Detect which cell encompasses the target text, then output its (X, Y) center coordinate. 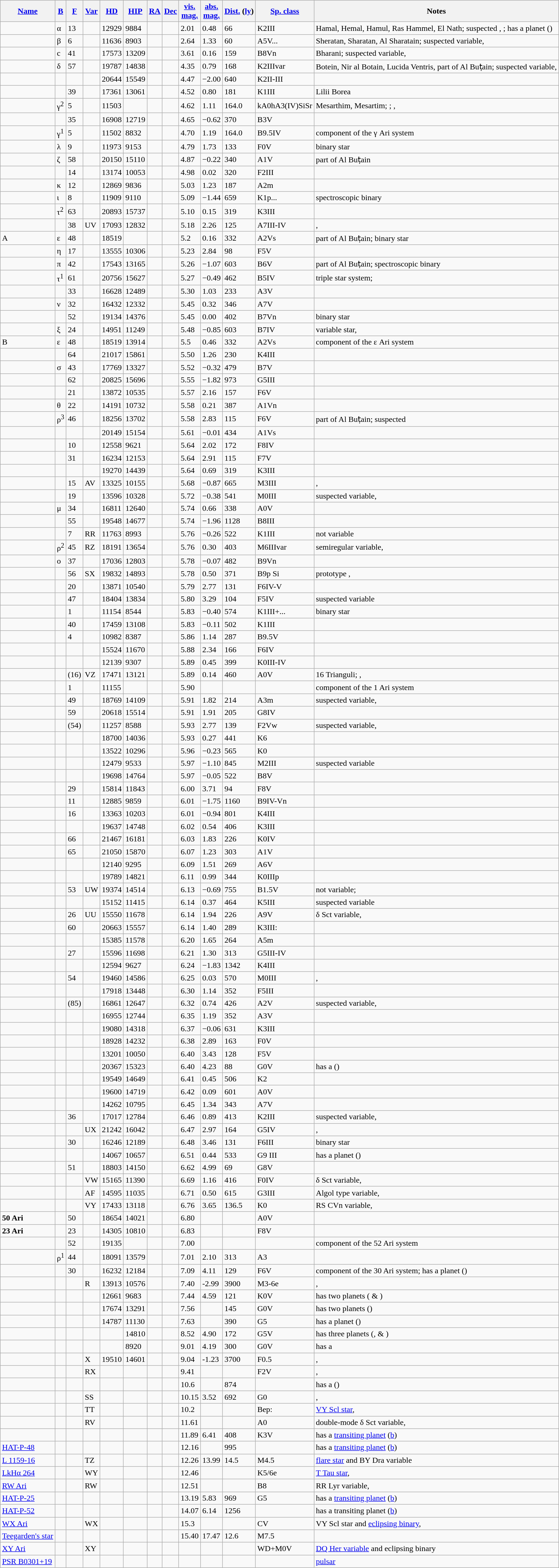
4.35 (189, 66)
L 1159-16 (28, 1460)
340 (239, 160)
WX (92, 1524)
K2 (285, 1079)
1.94 (211, 915)
98 (239, 251)
Sheratan, Sharatan, Al Sharatain; suspected variable, (436, 41)
16908 (112, 119)
8544 (136, 612)
399 (239, 662)
5.18 (189, 225)
G9 III (285, 1155)
component of the γ Ari system (436, 133)
1.65 (211, 940)
K0V (285, 1296)
62 (74, 380)
Botein, Nir al Botain, Lucida Ventris, part of Al Buṭain; suspected variable, (436, 66)
18404 (112, 599)
0.32 (211, 304)
659 (239, 198)
14893 (136, 574)
13448 (136, 990)
13061 (136, 92)
13871 (112, 586)
14036 (136, 738)
1.11 (211, 106)
462 (239, 277)
F6III (285, 1142)
4.19 (211, 1347)
15385 (112, 940)
2.89 (211, 1041)
0.46 (211, 342)
G8IV (285, 713)
20663 (112, 927)
HAT-P-48 (28, 1448)
12479 (112, 763)
65 (74, 852)
triple star system; (436, 277)
13579 (136, 1257)
29 (74, 788)
17459 (112, 624)
11502 (112, 133)
387 (239, 405)
51 (74, 1167)
6.46 (189, 1117)
11670 (136, 650)
14067 (112, 1155)
G0 (285, 1397)
6.13 (189, 890)
12153 (136, 458)
11.89 (189, 1435)
10053 (136, 172)
14649 (136, 1079)
2.84 (211, 251)
15549 (136, 79)
973 (239, 380)
A6V (285, 864)
416 (239, 1180)
9859 (136, 801)
2.01 (189, 28)
not variable (436, 534)
5.90 (189, 687)
17769 (112, 367)
19135 (112, 1243)
TZ (92, 1460)
61 (74, 277)
4.90 (211, 1334)
12189 (136, 1142)
has a (436, 1347)
12.51 (189, 1485)
1.40 (211, 927)
13.99 (211, 1460)
15165 (112, 1180)
F0IV (285, 1180)
14595 (112, 1193)
18803 (112, 1167)
Lilii Borea (436, 92)
5.09 (189, 198)
4.70 (189, 133)
5.55 (189, 380)
part of Al Buṭain; binary star (436, 238)
G3III (285, 1193)
RW Ari (28, 1485)
402 (239, 317)
128 (239, 1054)
371 (239, 574)
kA0hA3(IV)SiSr (285, 106)
F (74, 11)
λ (60, 147)
G5V (285, 1334)
0.54 (211, 826)
14 (74, 172)
c (60, 53)
406 (239, 826)
17093 (112, 225)
HAT-P-25 (28, 1498)
G5III-IV (285, 953)
20756 (112, 277)
double-mode δ Sct variable, (436, 1422)
11390 (136, 1180)
13118 (136, 1206)
DQ Her variable and eclipsing binary (436, 1549)
15596 (112, 953)
289 (239, 927)
10657 (136, 1155)
B6V (285, 264)
50 (74, 1218)
−0.32 (211, 367)
16042 (136, 1130)
21242 (112, 1130)
UW (92, 890)
460 (239, 675)
4.65 (189, 119)
7.01 (189, 1257)
181 (239, 92)
A2m (285, 185)
6.42 (189, 1092)
69 (239, 1167)
10982 (112, 637)
RV (92, 1422)
2.10 (211, 1257)
9295 (136, 864)
5.68 (189, 483)
6.09 (189, 864)
X (92, 1359)
11698 (136, 953)
139 (239, 725)
10.6 (189, 1384)
A0 (285, 1422)
1256 (239, 1511)
WD+M0V (285, 1549)
4.98 (189, 172)
12929 (112, 28)
−1.96 (211, 521)
205 (239, 713)
K2IIIvar (285, 66)
14.07 (189, 1511)
159 (239, 53)
1.82 (211, 700)
13165 (136, 264)
17543 (112, 264)
9.41 (189, 1372)
B9p Si (285, 574)
Sp. class (285, 11)
Mesarthim, Mesartim; ; , (436, 106)
33 (74, 291)
ο (60, 561)
11843 (136, 788)
15.3 (189, 1524)
16628 (112, 291)
−1.10 (211, 763)
5.23 (189, 251)
12.26 (189, 1460)
10.2 (189, 1410)
16955 (112, 1016)
1.30 (211, 953)
13913 (112, 1283)
5.10 (189, 212)
15696 (136, 380)
5.61 (189, 432)
ρ1 (60, 1257)
969 (239, 1498)
11973 (112, 147)
13522 (112, 750)
Hamal, Hemal, Hamul, Ras Hammel, El Nath; suspected , ; has a planet () (436, 28)
pulsar (436, 1561)
1.91 (211, 713)
3.29 (211, 599)
533 (239, 1155)
component of the 52 Ari system (436, 1243)
19637 (112, 826)
50 Ari (28, 1218)
12744 (136, 1016)
6.30 (189, 990)
6.71 (189, 1193)
6.76 (189, 1206)
0.89 (211, 1117)
15.40 (189, 1536)
has two planets () (436, 1309)
16432 (112, 304)
18700 (112, 738)
7.44 (189, 1296)
0.44 (211, 1155)
0.03 (211, 978)
5.52 (189, 367)
RZ (92, 548)
11909 (112, 198)
13363 (112, 814)
157 (239, 393)
6.32 (189, 1003)
−0.49 (211, 277)
23 Ari (28, 1231)
24 (74, 329)
δ (60, 66)
12.6 (239, 1536)
13291 (136, 1309)
11035 (136, 1193)
A5V... (285, 41)
54 (74, 978)
K5/6e (285, 1473)
370 (239, 119)
13.19 (189, 1498)
14810 (136, 1334)
47 (74, 599)
11249 (136, 329)
−2.00 (211, 79)
14677 (136, 521)
6.62 (189, 1167)
17471 (112, 675)
37 (74, 561)
845 (239, 763)
19549 (112, 1079)
2.26 (211, 225)
−1.82 (211, 380)
5.03 (189, 185)
11636 (112, 41)
0.00 (211, 317)
B8III (285, 521)
6.07 (189, 852)
abs.mag. (211, 11)
19374 (112, 890)
11 (74, 801)
RR (92, 534)
665 (239, 483)
−0.23 (211, 750)
Name (28, 11)
γ2 (60, 106)
49 (74, 700)
16232 (112, 1271)
XY (92, 1549)
7.09 (189, 1271)
B9.5IV (285, 133)
41 (74, 53)
12784 (136, 1117)
γ1 (60, 133)
B7V (285, 367)
−1.07 (211, 264)
12647 (136, 1003)
11154 (112, 612)
K1p... (285, 198)
−0.22 (211, 160)
19600 (112, 1092)
K0III-IV (285, 662)
ξ (60, 329)
11.61 (189, 1422)
1.33 (211, 41)
18191 (112, 548)
346 (239, 304)
−0.05 (211, 776)
57 (74, 66)
14764 (136, 776)
502 (239, 624)
10795 (136, 1104)
18928 (112, 1041)
10732 (136, 405)
has three planets (, & ) (436, 1334)
14719 (136, 1092)
7.56 (189, 1309)
264 (239, 940)
0.27 (211, 738)
A2V (285, 1003)
ι (60, 198)
Notes (436, 11)
506 (239, 1079)
12885 (112, 801)
10328 (136, 496)
−0.85 (211, 329)
13872 (112, 393)
19270 (112, 470)
13 (74, 28)
K1III+... (285, 612)
5.48 (189, 329)
640 (239, 79)
20150 (112, 160)
39 (74, 92)
9683 (136, 1296)
−1.83 (211, 965)
8832 (136, 133)
M7.5 (285, 1536)
τ1 (60, 277)
Dist. (ly) (239, 11)
187 (239, 185)
58 (74, 160)
631 (239, 1029)
3.52 (211, 1397)
K2II-III (285, 79)
43 (74, 367)
5.72 (189, 496)
9533 (136, 763)
12 (74, 185)
spectroscopic binary (436, 198)
19460 (112, 978)
(54) (74, 725)
269 (239, 864)
4.52 (189, 92)
5.26 (189, 264)
570 (239, 978)
464 (239, 902)
11678 (136, 915)
18256 (112, 419)
1160 (239, 801)
K3III: (285, 927)
Algol type variable, (436, 1193)
9 (74, 147)
5.2 (189, 238)
19698 (112, 776)
20893 (112, 212)
has two planets ( & ) (436, 1296)
RA (155, 11)
12332 (136, 304)
F5IV (285, 599)
14439 (136, 470)
10810 (136, 1231)
2.64 (189, 41)
F8IV (285, 445)
not variable; (436, 890)
θ (60, 405)
20 (74, 586)
14376 (136, 317)
59 (74, 713)
−0.06 (211, 1029)
4.62 (189, 106)
13914 (136, 342)
6.47 (189, 1130)
Dec (171, 11)
12558 (112, 445)
4 (74, 637)
−0.94 (211, 814)
9307 (136, 662)
A1Vn (285, 405)
995 (239, 1448)
136.5 (239, 1206)
32 (74, 304)
0.79 (211, 66)
β (60, 41)
K5III (285, 902)
13654 (136, 548)
1.83 (211, 839)
20825 (112, 380)
17036 (112, 561)
R (92, 1283)
10576 (136, 1283)
1.03 (211, 291)
1128 (239, 521)
18654 (112, 1218)
PSR B0301+19 (28, 1561)
2.97 (211, 1130)
17573 (112, 53)
6.38 (189, 1041)
12.46 (189, 1473)
12869 (112, 185)
Bharani; suspected variable, (436, 53)
413 (239, 1117)
M2III (285, 763)
3.71 (211, 788)
3.65 (211, 1206)
F2V (285, 1372)
13108 (136, 624)
11257 (112, 725)
13834 (136, 599)
14318 (136, 1029)
10306 (136, 251)
10.15 (189, 1397)
part of Al Buṭain (436, 160)
56 (74, 574)
145 (239, 1309)
VY (92, 1206)
1342 (239, 965)
338 (239, 509)
19832 (112, 574)
8387 (136, 637)
18769 (112, 700)
2.16 (211, 393)
13209 (136, 53)
9110 (136, 198)
10540 (136, 586)
8920 (136, 1347)
565 (239, 750)
prototype , (436, 574)
5.57 (189, 393)
0.14 (211, 675)
11763 (112, 534)
0.09 (211, 1092)
15737 (136, 212)
13702 (136, 419)
4.87 (189, 160)
6.80 (189, 1218)
45 (74, 548)
26 (74, 915)
6.69 (189, 1180)
17361 (112, 92)
13327 (136, 367)
5.79 (189, 586)
482 (239, 561)
18091 (112, 1257)
6.83 (189, 1231)
16246 (112, 1142)
4.99 (211, 1167)
−0.62 (211, 119)
5.5 (189, 342)
133 (239, 147)
0.66 (211, 509)
15814 (112, 788)
3900 (239, 1283)
14150 (136, 1167)
15 (74, 483)
0.37 (211, 902)
2.91 (211, 458)
12.16 (189, 1448)
230 (239, 354)
F6IV-V (285, 586)
15861 (136, 354)
K0IIIp (285, 877)
42 (74, 264)
part of Al Buṭain; suspected (436, 419)
3.43 (211, 1054)
RW (92, 1485)
121 (239, 1296)
14586 (136, 978)
9153 (136, 147)
ρ2 (60, 548)
12140 (112, 864)
1.26 (211, 354)
4.59 (211, 1296)
0.48 (211, 28)
755 (239, 890)
27 (74, 953)
−0.07 (211, 561)
0.30 (211, 548)
17918 (112, 990)
479 (239, 367)
RX (92, 1372)
0.69 (211, 470)
6.45 (189, 1104)
τ2 (60, 212)
11130 (136, 1321)
14821 (136, 877)
5.86 (189, 637)
14262 (112, 1104)
F6IV (285, 650)
11155 (112, 687)
63 (74, 212)
WX Ari (28, 1524)
19789 (112, 877)
19787 (112, 66)
20367 (112, 1066)
UX (92, 1130)
541 (239, 496)
5.50 (189, 354)
A7III-IV (285, 225)
−0.11 (211, 624)
3700 (239, 1359)
53 (74, 890)
15514 (136, 713)
VY Scl star and eclipsing binary, (436, 1524)
CV (285, 1524)
2.34 (211, 650)
15627 (136, 277)
−0.69 (211, 890)
344 (239, 877)
AV (92, 483)
(16) (74, 675)
14951 (112, 329)
408 (239, 1435)
SX (92, 574)
6.35 (189, 1016)
20644 (112, 79)
α (60, 28)
16 Trianguli; , (436, 675)
441 (239, 738)
9884 (136, 28)
AF (92, 1193)
8588 (136, 725)
B8Vn (285, 53)
4.47 (189, 79)
19 (74, 496)
40 (74, 624)
A3 (285, 1257)
B3V (285, 119)
6 (74, 41)
22 (74, 405)
B8V (285, 776)
HD (112, 11)
31 (74, 458)
17433 (112, 1206)
F2Vw (285, 725)
7 (74, 534)
-1.23 (211, 1359)
9.04 (189, 1359)
164 (239, 1130)
12489 (136, 291)
16811 (112, 509)
16181 (136, 839)
64 (74, 354)
14748 (136, 826)
13121 (136, 675)
88 (239, 1066)
403 (239, 548)
874 (239, 1384)
Teegarden's star (28, 1536)
2.02 (211, 445)
16 (74, 814)
10535 (136, 393)
13201 (112, 1054)
15154 (136, 432)
21 (74, 393)
SS (92, 1397)
8993 (136, 534)
214 (239, 700)
104 (239, 599)
2.83 (211, 419)
15550 (112, 915)
K0IV (285, 839)
9627 (136, 965)
692 (239, 1397)
12832 (136, 225)
44 (74, 1257)
5.27 (189, 277)
14109 (136, 700)
0.80 (211, 92)
574 (239, 612)
5.80 (189, 599)
A (28, 238)
flare star and BY Dra variable (436, 1460)
10050 (136, 1054)
12184 (136, 1271)
163 (239, 1041)
10 (74, 445)
10296 (136, 750)
part of Al Buṭain; spectroscopic binary (436, 264)
B9Vn (285, 561)
Bep: (285, 1410)
4.79 (189, 147)
15557 (136, 927)
14601 (136, 1359)
RS CVn variable, (436, 1206)
13555 (112, 251)
12640 (136, 509)
14305 (112, 1231)
12139 (112, 662)
σ (60, 367)
7.00 (189, 1243)
4.23 (211, 1066)
16234 (112, 458)
η (60, 251)
A3m (285, 700)
component of the 30 Ari system; has a planet () (436, 1271)
19080 (112, 1029)
4.11 (211, 1271)
14232 (136, 1041)
55 (74, 521)
12661 (112, 1296)
UV (92, 225)
G8V (285, 1167)
semiregular variable, (436, 548)
κ (60, 185)
B8 (285, 1485)
Var (92, 11)
−0.40 (211, 612)
14.5 (239, 1460)
1.73 (211, 147)
6.25 (189, 978)
−1.75 (211, 801)
17017 (112, 1117)
14021 (136, 1218)
component of the 1 Ari system (436, 687)
19134 (112, 317)
20618 (112, 713)
14191 (112, 405)
17 (74, 251)
VY Scl star, (436, 1410)
5.30 (189, 291)
13325 (112, 483)
6.03 (189, 839)
5.88 (189, 650)
B9IV-Vn (285, 801)
0.21 (211, 405)
3.46 (211, 1142)
601 (239, 1092)
166 (239, 650)
RR Lyr variable, (436, 1485)
15152 (112, 902)
B5IV (285, 277)
F5III (285, 990)
ν (60, 304)
B7IV (285, 329)
variable star, (436, 329)
16861 (112, 1003)
287 (239, 637)
36 (74, 1117)
TT (92, 1410)
π (60, 264)
−0.26 (211, 534)
21050 (112, 852)
−0.38 (211, 496)
801 (239, 814)
34 (74, 509)
M6IIIvar (285, 548)
320 (239, 172)
7.63 (189, 1321)
6.11 (189, 877)
1.51 (211, 864)
0.02 (211, 172)
14787 (112, 1321)
10155 (136, 483)
125 (239, 225)
M3III (285, 483)
LkHα 264 (28, 1473)
F7V (285, 458)
7.40 (189, 1283)
−1.44 (211, 198)
B7Vn (285, 317)
35 (74, 119)
G5III (285, 380)
M4.5 (285, 1460)
G5IV (285, 1130)
VW (92, 1180)
UU (92, 915)
1.34 (211, 1104)
6.51 (189, 1155)
11503 (112, 106)
9836 (136, 185)
615 (239, 1193)
T Tau star, (436, 1473)
ρ3 (60, 419)
0.15 (211, 212)
21017 (112, 354)
8 (74, 198)
14514 (136, 890)
−0.87 (211, 483)
-2.99 (211, 1283)
HIP (136, 11)
6.37 (189, 1029)
μ (60, 509)
13174 (112, 172)
ζ (60, 160)
21467 (112, 839)
46 (74, 419)
B9.5V (285, 637)
303 (239, 852)
426 (239, 1003)
F2III (285, 172)
12594 (112, 965)
17674 (112, 1309)
19548 (112, 521)
XY Ari (28, 1549)
0.74 (211, 1003)
8903 (136, 41)
129 (239, 1271)
1.16 (211, 1180)
19510 (112, 1359)
WY (92, 1473)
10203 (136, 814)
390 (239, 1321)
12719 (136, 119)
13596 (112, 496)
6.21 (189, 953)
15323 (136, 1066)
434 (239, 432)
94 (239, 788)
K6 (285, 738)
6.20 (189, 940)
233 (239, 291)
300 (239, 1347)
A9V (285, 915)
VZ (92, 675)
vis.mag. (189, 11)
6.02 (189, 826)
−0.01 (211, 432)
15870 (136, 852)
HAT-P-52 (28, 1511)
6.48 (189, 1142)
343 (239, 1104)
11578 (136, 940)
B1.5V (285, 890)
17.47 (211, 1536)
11415 (136, 902)
168 (239, 66)
9.01 (189, 1347)
M3-6e (285, 1283)
20149 (112, 432)
A1Vs (285, 432)
8.52 (189, 1334)
12803 (136, 561)
F0.5 (285, 1359)
23 (74, 1231)
A5m (285, 940)
K3V (285, 1435)
(85) (74, 1003)
0.99 (211, 877)
6.00 (189, 788)
9621 (136, 445)
38 (74, 225)
14838 (136, 66)
15110 (136, 160)
6.24 (189, 965)
15524 (112, 650)
3.61 (189, 53)
component of the ε Ari system (436, 342)
5.96 (189, 750)
